Pinpoint the cell where the given text exists, returning its [x, y] midpoint coordinate. 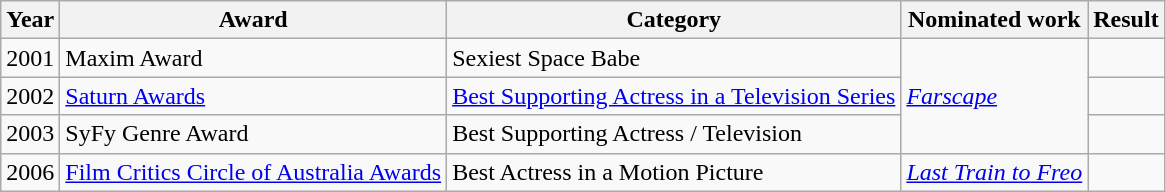
Nominated work [994, 20]
Maxim Award [254, 58]
Last Train to Freo [994, 172]
Category [674, 20]
2003 [30, 134]
2006 [30, 172]
SyFy Genre Award [254, 134]
Award [254, 20]
2002 [30, 96]
2001 [30, 58]
Film Critics Circle of Australia Awards [254, 172]
Sexiest Space Babe [674, 58]
Best Supporting Actress in a Television Series [674, 96]
Saturn Awards [254, 96]
Farscape [994, 96]
Result [1126, 20]
Year [30, 20]
Best Actress in a Motion Picture [674, 172]
Best Supporting Actress / Television [674, 134]
